Determine the [X, Y] coordinate at the center of the cell enclosing the given text.  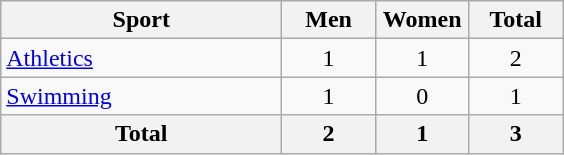
3 [516, 134]
0 [422, 96]
Women [422, 20]
Sport [142, 20]
Athletics [142, 58]
Swimming [142, 96]
Men [329, 20]
